Return the [X, Y] coordinate for the center point of the cell that contains the specified text.  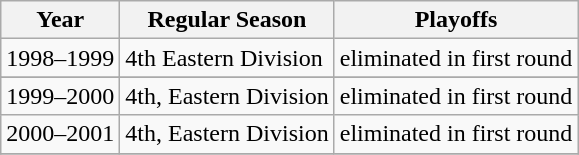
2000–2001 [60, 134]
1999–2000 [60, 96]
Year [60, 20]
Regular Season [227, 20]
1998–1999 [60, 58]
4th Eastern Division [227, 58]
Playoffs [456, 20]
